Find where the given text appears and provide that cell's center as (x, y) coordinate. 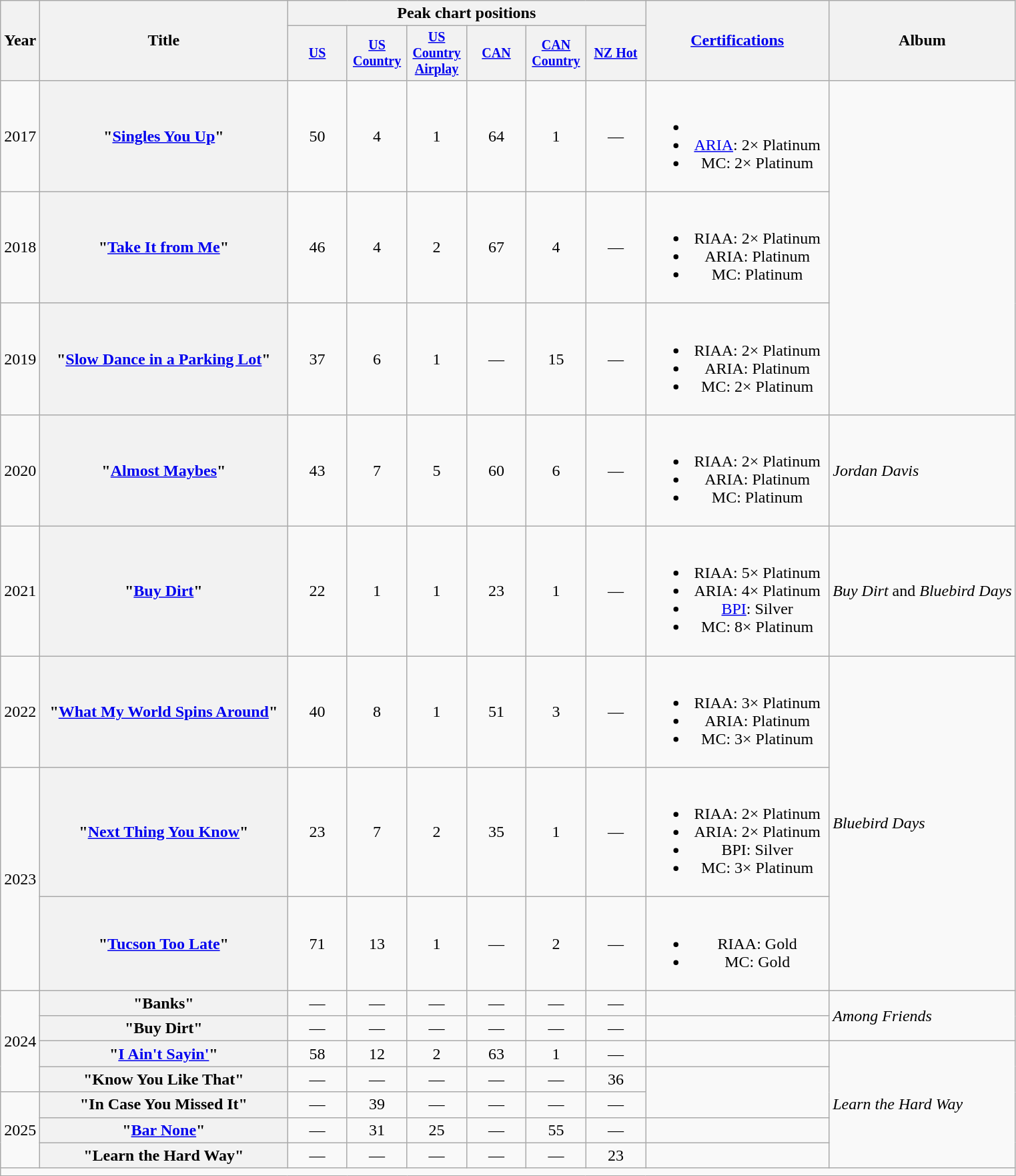
RIAA: GoldMC: Gold (738, 944)
43 (318, 470)
2025 (20, 1130)
8 (376, 711)
35 (496, 832)
"Banks" (164, 1003)
39 (376, 1105)
36 (615, 1079)
2017 (20, 136)
5 (436, 470)
NZ Hot (615, 53)
2018 (20, 247)
58 (318, 1054)
"Slow Dance in a Parking Lot" (164, 359)
22 (318, 591)
2023 (20, 879)
Album (922, 41)
40 (318, 711)
64 (496, 136)
Bluebird Days (922, 824)
RIAA: 2× PlatinumARIA: 2× PlatinumBPI: SilverMC: 3× Platinum (738, 832)
"I Ain't Sayin'" (164, 1054)
15 (556, 359)
Title (164, 41)
2019 (20, 359)
Buy Dirt and Bluebird Days (922, 591)
71 (318, 944)
12 (376, 1054)
ARIA: 2× PlatinumMC: 2× Platinum (738, 136)
"In Case You Missed It" (164, 1105)
60 (496, 470)
Learn the Hard Way (922, 1105)
13 (376, 944)
"Take It from Me" (164, 247)
67 (496, 247)
50 (318, 136)
"Next Thing You Know" (164, 832)
2024 (20, 1041)
37 (318, 359)
25 (436, 1130)
31 (376, 1130)
Among Friends (922, 1016)
51 (496, 711)
US Country (376, 53)
"Almost Maybes" (164, 470)
Jordan Davis (922, 470)
Peak chart positions (467, 13)
3 (556, 711)
RIAA: 2× PlatinumARIA: PlatinumMC: 2× Platinum (738, 359)
Year (20, 41)
"Learn the Hard Way" (164, 1155)
US (318, 53)
"Singles You Up" (164, 136)
RIAA: 5× PlatinumARIA: 4× PlatinumBPI: SilverMC: 8× Platinum (738, 591)
CAN (496, 53)
55 (556, 1130)
CAN Country (556, 53)
2021 (20, 591)
RIAA: 3× PlatinumARIA: PlatinumMC: 3× Platinum (738, 711)
"Know You Like That" (164, 1079)
Certifications (738, 41)
"Bar None" (164, 1130)
63 (496, 1054)
"What My World Spins Around" (164, 711)
46 (318, 247)
2022 (20, 711)
"Tucson Too Late" (164, 944)
2020 (20, 470)
US Country Airplay (436, 53)
